Extract the (X, Y) coordinate from the center of the cell holding the provided text.  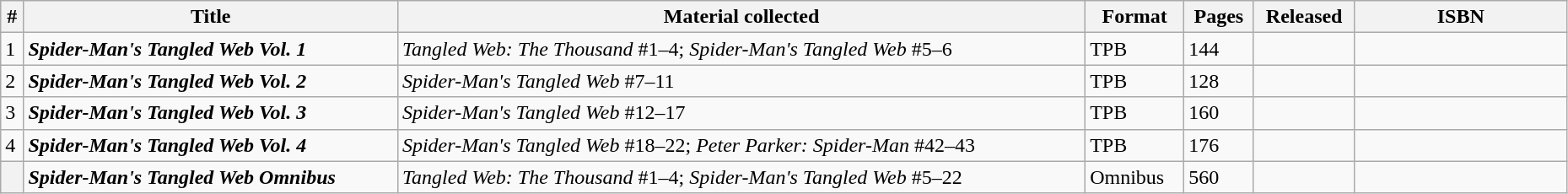
Spider-Man's Tangled Web Omnibus (211, 177)
4 (12, 145)
Tangled Web: The Thousand #1–4; Spider-Man's Tangled Web #5–6 (741, 49)
3 (12, 113)
560 (1219, 177)
Spider-Man's Tangled Web #18–22; Peter Parker: Spider-Man #42–43 (741, 145)
Title (211, 17)
176 (1219, 145)
Spider-Man's Tangled Web Vol. 4 (211, 145)
Spider-Man's Tangled Web Vol. 1 (211, 49)
Released (1304, 17)
Format (1135, 17)
Material collected (741, 17)
Omnibus (1135, 177)
Spider-Man's Tangled Web Vol. 2 (211, 81)
# (12, 17)
Spider-Man's Tangled Web Vol. 3 (211, 113)
Spider-Man's Tangled Web #12–17 (741, 113)
Tangled Web: The Thousand #1–4; Spider-Man's Tangled Web #5–22 (741, 177)
Spider-Man's Tangled Web #7–11 (741, 81)
144 (1219, 49)
2 (12, 81)
128 (1219, 81)
ISBN (1461, 17)
1 (12, 49)
Pages (1219, 17)
160 (1219, 113)
